Capture the cell that displays the provided text and extract its (x, y) central coordinate. 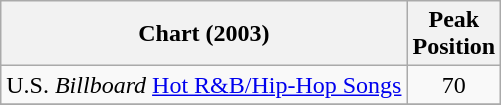
70 (454, 85)
Chart (2003) (204, 34)
U.S. Billboard Hot R&B/Hip-Hop Songs (204, 85)
PeakPosition (454, 34)
